Determine the (x, y) coordinate at the center of the cell enclosing the given text.  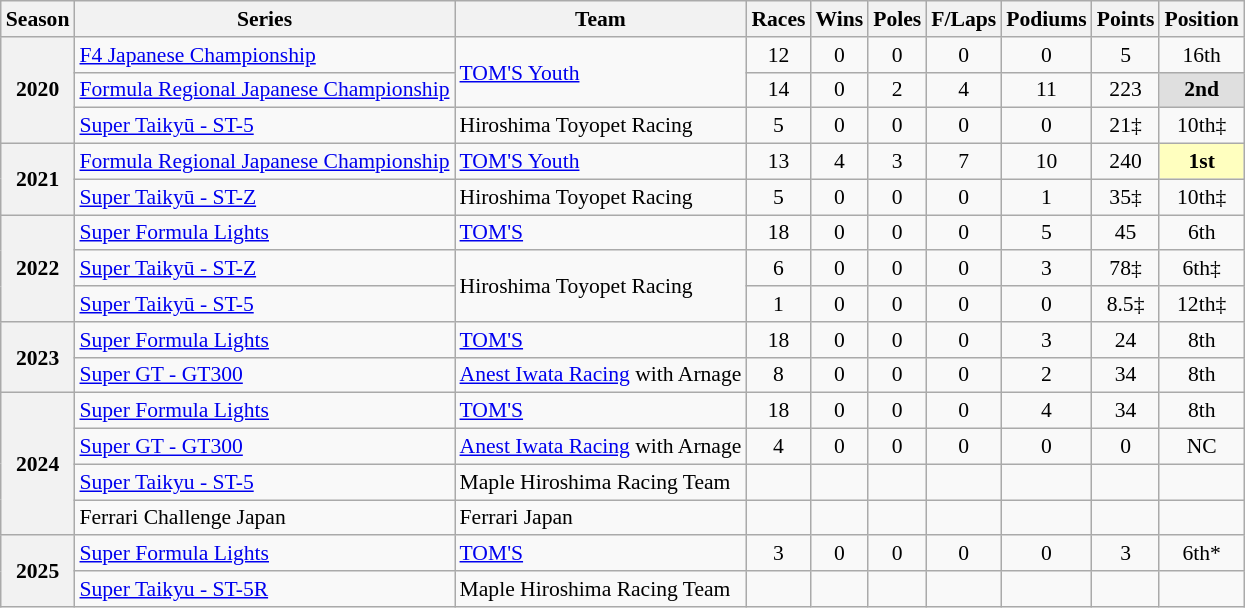
Team (600, 19)
13 (778, 162)
Position (1201, 19)
12th‡ (1201, 304)
6th (1201, 233)
2nd (1201, 90)
21‡ (1126, 126)
11 (1046, 90)
12 (778, 55)
2020 (38, 90)
8 (778, 375)
Super Taikyu - ST-5 (264, 482)
14 (778, 90)
1st (1201, 162)
2024 (38, 464)
2021 (38, 180)
8.5‡ (1126, 304)
223 (1126, 90)
Races (778, 19)
6th* (1201, 554)
Ferrari Challenge Japan (264, 518)
Wins (839, 19)
10 (1046, 162)
NC (1201, 447)
Points (1126, 19)
240 (1126, 162)
7 (964, 162)
16th (1201, 55)
6 (778, 269)
F4 Japanese Championship (264, 55)
Super Taikyu - ST-5R (264, 589)
2022 (38, 268)
Podiums (1046, 19)
Season (38, 19)
Series (264, 19)
24 (1126, 340)
35‡ (1126, 197)
Ferrari Japan (600, 518)
Poles (897, 19)
45 (1126, 233)
2023 (38, 358)
6th‡ (1201, 269)
78‡ (1126, 269)
2025 (38, 572)
F/Laps (964, 19)
